Find where the given text appears and provide that cell's center as (x, y) coordinate. 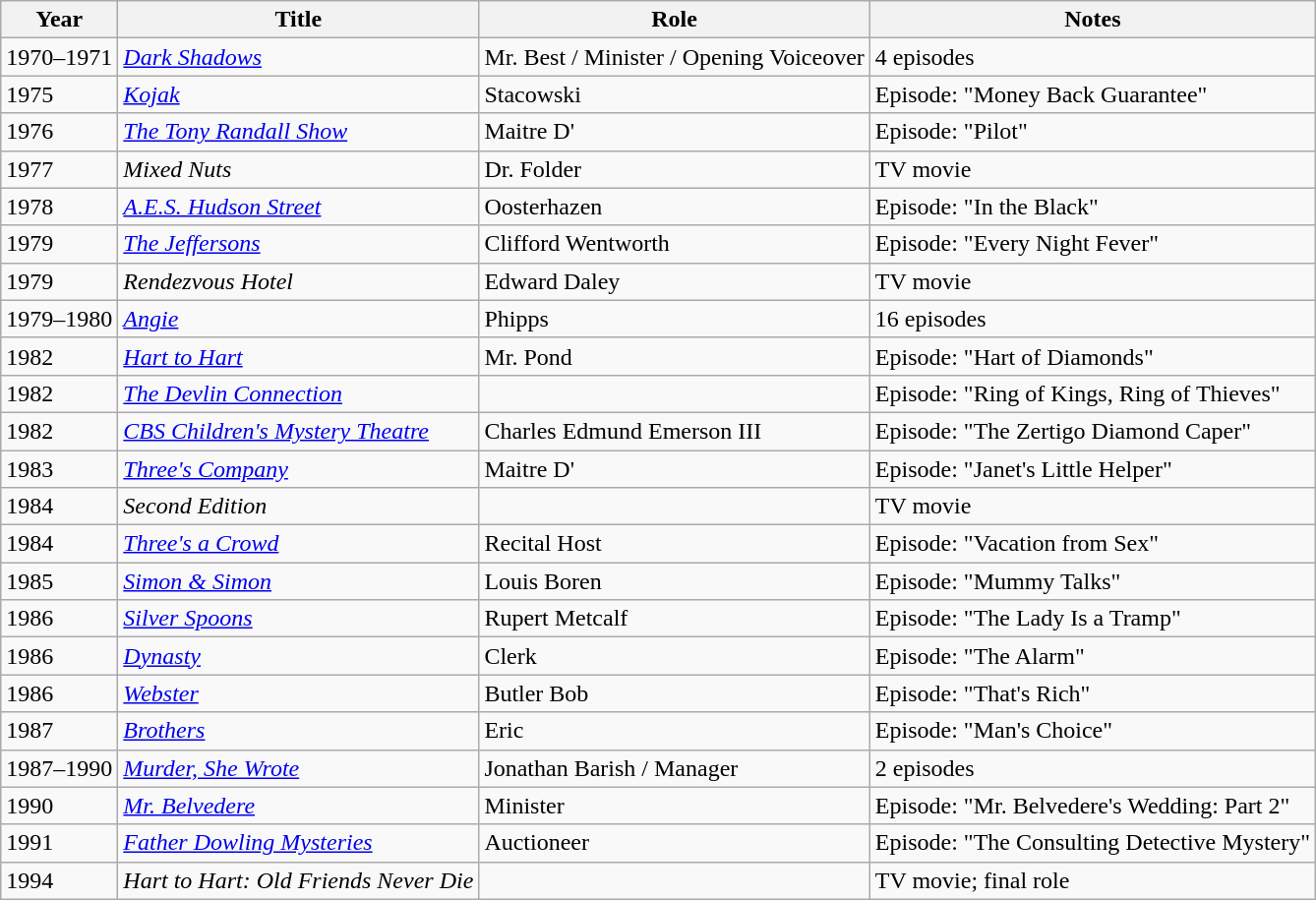
Butler Bob (675, 693)
1983 (59, 469)
Simon & Simon (299, 581)
1985 (59, 581)
Role (675, 20)
4 episodes (1092, 57)
16 episodes (1092, 319)
1970–1971 (59, 57)
Three's Company (299, 469)
The Jeffersons (299, 244)
Dynasty (299, 656)
Three's a Crowd (299, 544)
Louis Boren (675, 581)
Rupert Metcalf (675, 619)
Phipps (675, 319)
Episode: "The Zertigo Diamond Caper" (1092, 431)
Episode: "That's Rich" (1092, 693)
Episode: "The Alarm" (1092, 656)
Charles Edmund Emerson III (675, 431)
Episode: "Ring of Kings, Ring of Thieves" (1092, 393)
1991 (59, 843)
Hart to Hart (299, 356)
Auctioneer (675, 843)
Stacowski (675, 94)
Clifford Wentworth (675, 244)
Minister (675, 806)
Dark Shadows (299, 57)
CBS Children's Mystery Theatre (299, 431)
Episode: "Mummy Talks" (1092, 581)
Title (299, 20)
Episode: "Every Night Fever" (1092, 244)
Hart to Hart: Old Friends Never Die (299, 880)
Episode: "The Lady Is a Tramp" (1092, 619)
Year (59, 20)
Webster (299, 693)
The Devlin Connection (299, 393)
1975 (59, 94)
Notes (1092, 20)
Episode: "The Consulting Detective Mystery" (1092, 843)
Episode: "Hart of Diamonds" (1092, 356)
Mr. Pond (675, 356)
Recital Host (675, 544)
Brothers (299, 731)
A.E.S. Hudson Street (299, 207)
Episode: "Money Back Guarantee" (1092, 94)
1978 (59, 207)
1976 (59, 132)
Silver Spoons (299, 619)
1994 (59, 880)
Dr. Folder (675, 169)
Episode: "Man's Choice" (1092, 731)
Rendezvous Hotel (299, 281)
1987 (59, 731)
Edward Daley (675, 281)
Second Edition (299, 507)
TV movie; final role (1092, 880)
1979–1980 (59, 319)
Episode: "Vacation from Sex" (1092, 544)
Mr. Best / Minister / Opening Voiceover (675, 57)
Episode: "Mr. Belvedere's Wedding: Part 2" (1092, 806)
Clerk (675, 656)
1990 (59, 806)
Angie (299, 319)
1987–1990 (59, 768)
2 episodes (1092, 768)
1977 (59, 169)
Episode: "Janet's Little Helper" (1092, 469)
Kojak (299, 94)
Eric (675, 731)
Episode: "Pilot" (1092, 132)
Episode: "In the Black" (1092, 207)
Jonathan Barish / Manager (675, 768)
The Tony Randall Show (299, 132)
Mr. Belvedere (299, 806)
Mixed Nuts (299, 169)
Father Dowling Mysteries (299, 843)
Murder, She Wrote (299, 768)
Oosterhazen (675, 207)
